Pinpoint the cell where the given text exists, returning its (X, Y) midpoint coordinate. 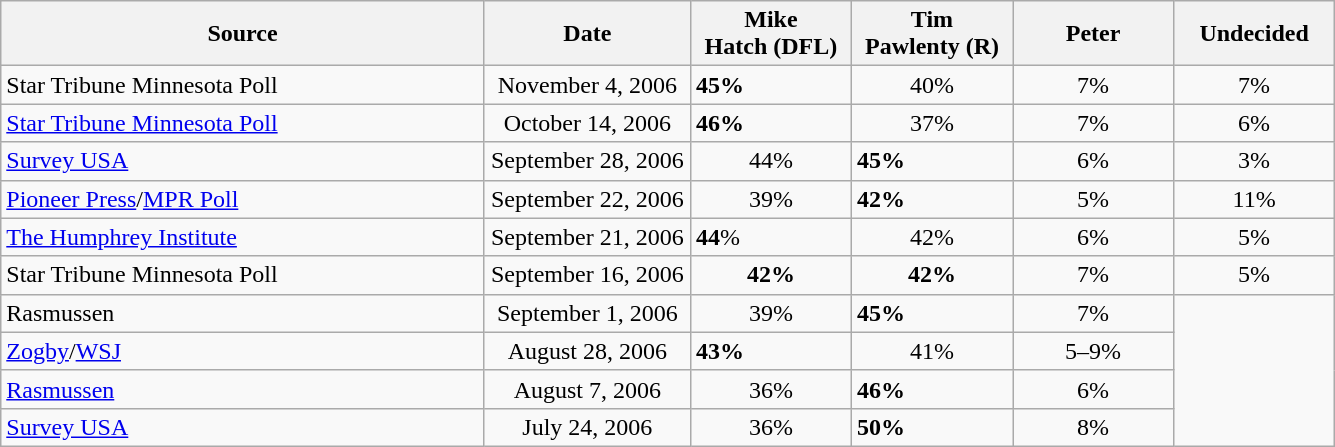
September 21, 2006 (587, 237)
Source (243, 34)
Peter (1092, 34)
5–9% (1092, 351)
TimPawlenty (R) (932, 34)
November 4, 2006 (587, 85)
Date (587, 34)
October 14, 2006 (587, 123)
8% (1092, 427)
37% (932, 123)
40% (932, 85)
August 28, 2006 (587, 351)
11% (1254, 199)
September 16, 2006 (587, 275)
August 7, 2006 (587, 389)
September 22, 2006 (587, 199)
50% (932, 427)
Undecided (1254, 34)
September 28, 2006 (587, 161)
41% (932, 351)
43% (770, 351)
September 1, 2006 (587, 313)
MikeHatch (DFL) (770, 34)
3% (1254, 161)
Pioneer Press/MPR Poll (243, 199)
The Humphrey Institute (243, 237)
July 24, 2006 (587, 427)
Zogby/WSJ (243, 351)
